Locate the cell with the specified text and output its [x, y] center coordinate. 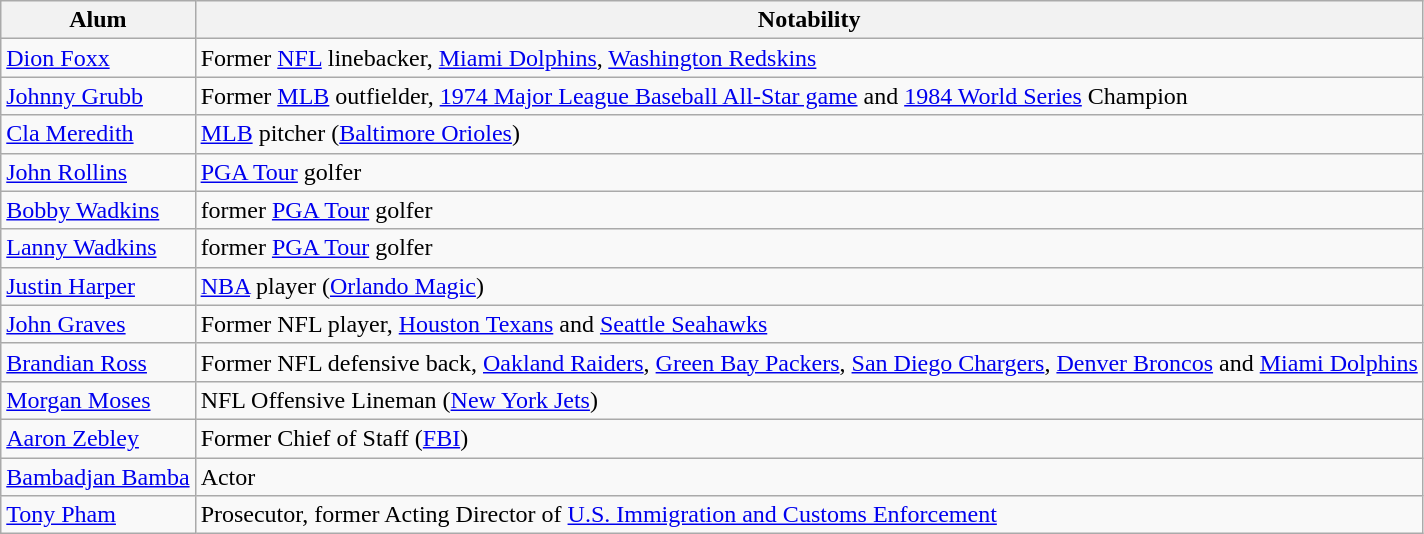
Former Chief of Staff (FBI) [809, 438]
Actor [809, 477]
Alum [98, 20]
John Graves [98, 324]
Cla Meredith [98, 134]
Former NFL linebacker, Miami Dolphins, Washington Redskins [809, 58]
John Rollins [98, 172]
Aaron Zebley [98, 438]
Morgan Moses [98, 400]
Former MLB outfielder, 1974 Major League Baseball All-Star game and 1984 World Series Champion [809, 96]
Former NFL defensive back, Oakland Raiders, Green Bay Packers, San Diego Chargers, Denver Broncos and Miami Dolphins [809, 362]
Justin Harper [98, 286]
Notability [809, 20]
MLB pitcher (Baltimore Orioles) [809, 134]
Brandian Ross [98, 362]
Lanny Wadkins [98, 248]
PGA Tour golfer [809, 172]
Dion Foxx [98, 58]
Prosecutor, former Acting Director of U.S. Immigration and Customs Enforcement [809, 515]
Bobby Wadkins [98, 210]
NBA player (Orlando Magic) [809, 286]
Johnny Grubb [98, 96]
Tony Pham [98, 515]
Former NFL player, Houston Texans and Seattle Seahawks [809, 324]
Bambadjan Bamba [98, 477]
NFL Offensive Lineman (New York Jets) [809, 400]
